Scan for the cell matching the given text and deliver its (X, Y) coordinate at center. 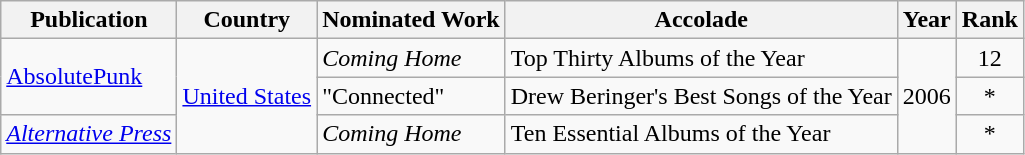
Rank (990, 20)
12 (990, 58)
Ten Essential Albums of the Year (701, 134)
Country (247, 20)
2006 (926, 96)
Top Thirty Albums of the Year (701, 58)
Nominated Work (412, 20)
Alternative Press (89, 134)
Drew Beringer's Best Songs of the Year (701, 96)
Year (926, 20)
Publication (89, 20)
AbsolutePunk (89, 77)
"Connected" (412, 96)
Accolade (701, 20)
United States (247, 96)
